Find where the given text appears and provide that cell's center as [x, y] coordinate. 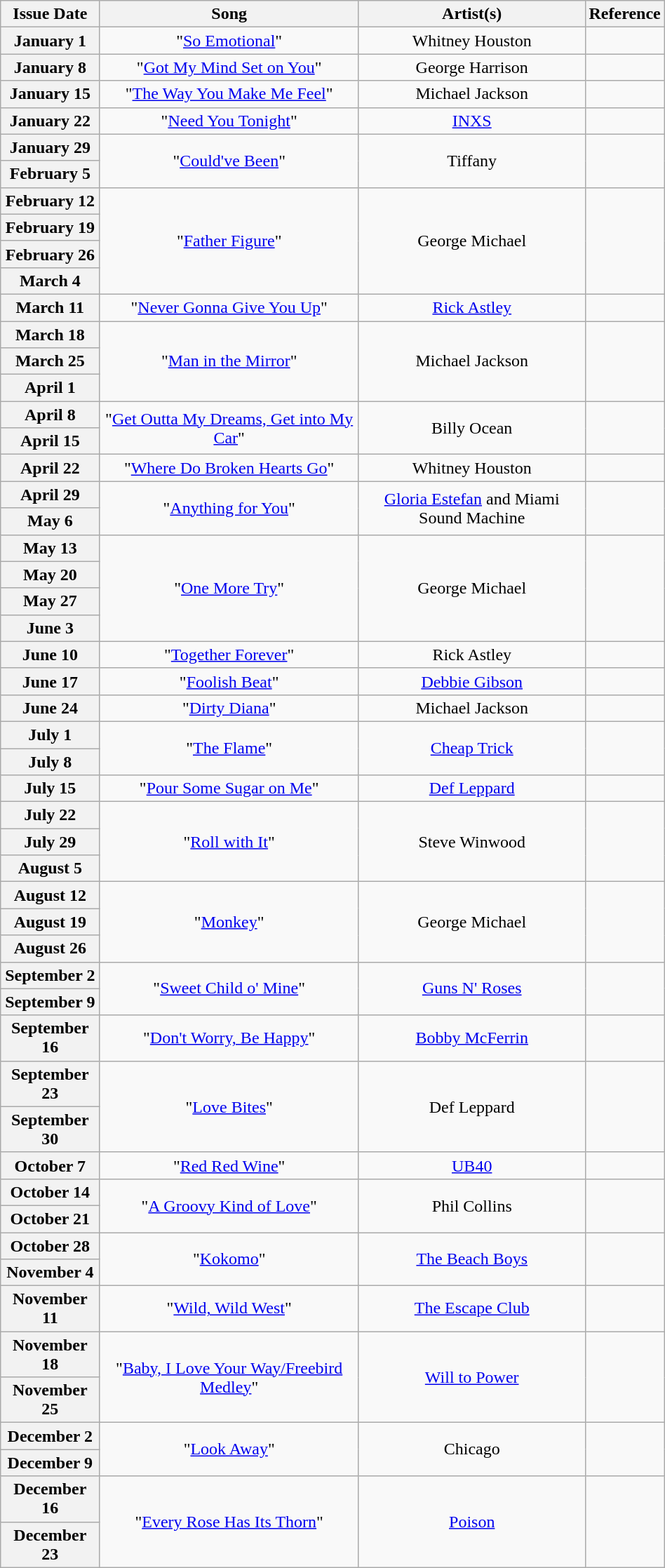
June 10 [51, 655]
"Anything for You" [229, 508]
"Don't Worry, Be Happy" [229, 1038]
"The Way You Make Me Feel" [229, 94]
January 1 [51, 41]
October 7 [51, 1165]
Guns N' Roses [471, 989]
Issue Date [51, 14]
September 9 [51, 1002]
August 12 [51, 895]
"Kokomo" [229, 1259]
May 13 [51, 548]
September 2 [51, 975]
"Pour Some Sugar on Me" [229, 789]
September 16 [51, 1038]
May 6 [51, 521]
April 8 [51, 415]
"A Groovy Kind of Love" [229, 1205]
September 23 [51, 1083]
March 4 [51, 281]
The Escape Club [471, 1309]
"Got My Mind Set on You" [229, 67]
"Father Figure" [229, 241]
"Red Red Wine" [229, 1165]
April 1 [51, 388]
June 24 [51, 708]
Song [229, 14]
"Foolish Beat" [229, 681]
June 17 [51, 681]
March 25 [51, 361]
July 1 [51, 735]
"Man in the Mirror" [229, 361]
Chicago [471, 1449]
August 26 [51, 949]
December 2 [51, 1436]
"Every Rose Has Its Thorn" [229, 1522]
October 21 [51, 1219]
February 5 [51, 174]
February 26 [51, 254]
Will to Power [471, 1377]
October 14 [51, 1192]
"Sweet Child o' Mine" [229, 989]
Debbie Gibson [471, 681]
July 22 [51, 815]
"Monkey" [229, 922]
February 12 [51, 201]
October 28 [51, 1245]
Tiffany [471, 161]
July 29 [51, 842]
"Love Bites" [229, 1106]
November 11 [51, 1309]
November 18 [51, 1354]
December 23 [51, 1545]
"Need You Tonight" [229, 121]
Billy Ocean [471, 428]
Cheap Trick [471, 748]
"Wild, Wild West" [229, 1309]
April 15 [51, 441]
"Never Gonna Give You Up" [229, 307]
Steve Winwood [471, 842]
George Harrison [471, 67]
January 15 [51, 94]
November 25 [51, 1400]
August 19 [51, 922]
"Could've Been" [229, 161]
November 4 [51, 1273]
April 29 [51, 495]
"Together Forever" [229, 655]
Bobby McFerrin [471, 1038]
"The Flame" [229, 748]
August 5 [51, 869]
"Look Away" [229, 1449]
January 22 [51, 121]
December 9 [51, 1463]
January 29 [51, 147]
"Roll with It" [229, 842]
UB40 [471, 1165]
"So Emotional" [229, 41]
March 18 [51, 335]
"Where Do Broken Hearts Go" [229, 468]
Artist(s) [471, 14]
September 30 [51, 1130]
April 22 [51, 468]
December 16 [51, 1499]
February 19 [51, 227]
May 27 [51, 601]
"Dirty Diana" [229, 708]
"One More Try" [229, 588]
Gloria Estefan and Miami Sound Machine [471, 508]
INXS [471, 121]
May 20 [51, 575]
June 3 [51, 628]
"Get Outta My Dreams, Get into My Car" [229, 428]
Reference [624, 14]
March 11 [51, 307]
Phil Collins [471, 1205]
January 8 [51, 67]
The Beach Boys [471, 1259]
July 15 [51, 789]
Poison [471, 1522]
July 8 [51, 761]
"Baby, I Love Your Way/Freebird Medley" [229, 1377]
